Search for the cell housing the specified text and yield its (x, y) center coordinate. 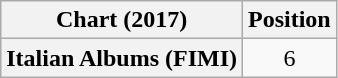
6 (290, 58)
Chart (2017) (122, 20)
Italian Albums (FIMI) (122, 58)
Position (290, 20)
